Scan for the cell matching the given text and deliver its [x, y] coordinate at center. 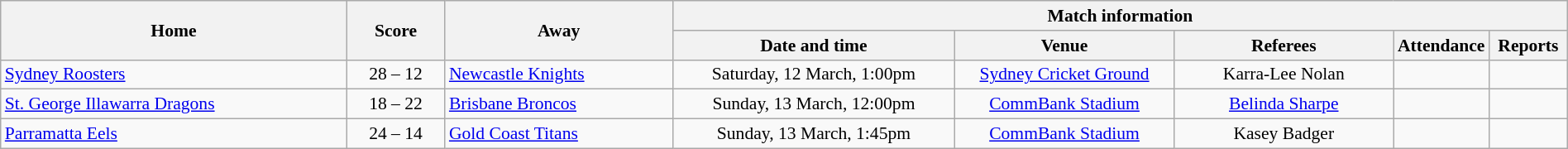
Gold Coast Titans [559, 134]
Kasey Badger [1284, 134]
Referees [1284, 46]
Newcastle Knights [559, 74]
Sydney Roosters [174, 74]
Saturday, 12 March, 1:00pm [814, 74]
Attendance [1441, 46]
18 – 22 [395, 104]
Sydney Cricket Ground [1064, 74]
Score [395, 30]
St. George Illawarra Dragons [174, 104]
Belinda Sharpe [1284, 104]
24 – 14 [395, 134]
Match information [1120, 16]
Away [559, 30]
Brisbane Broncos [559, 104]
Parramatta Eels [174, 134]
Karra-Lee Nolan [1284, 74]
Sunday, 13 March, 1:45pm [814, 134]
Venue [1064, 46]
Date and time [814, 46]
28 – 12 [395, 74]
Reports [1528, 46]
Home [174, 30]
Sunday, 13 March, 12:00pm [814, 104]
